Return the [x, y] coordinate for the center point of the cell that contains the specified text.  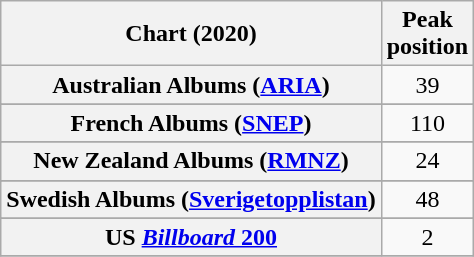
48 [427, 199]
39 [427, 85]
US Billboard 200 [191, 237]
New Zealand Albums (RMNZ) [191, 161]
110 [427, 123]
Swedish Albums (Sverigetopplistan) [191, 199]
Chart (2020) [191, 34]
French Albums (SNEP) [191, 123]
2 [427, 237]
Peakposition [427, 34]
24 [427, 161]
Australian Albums (ARIA) [191, 85]
